Identify which cell holds the provided text, then report its (x, y) central coordinate. 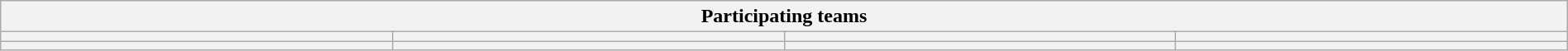
Participating teams (784, 16)
